Determine the (x, y) coordinate at the center of the cell enclosing the given text.  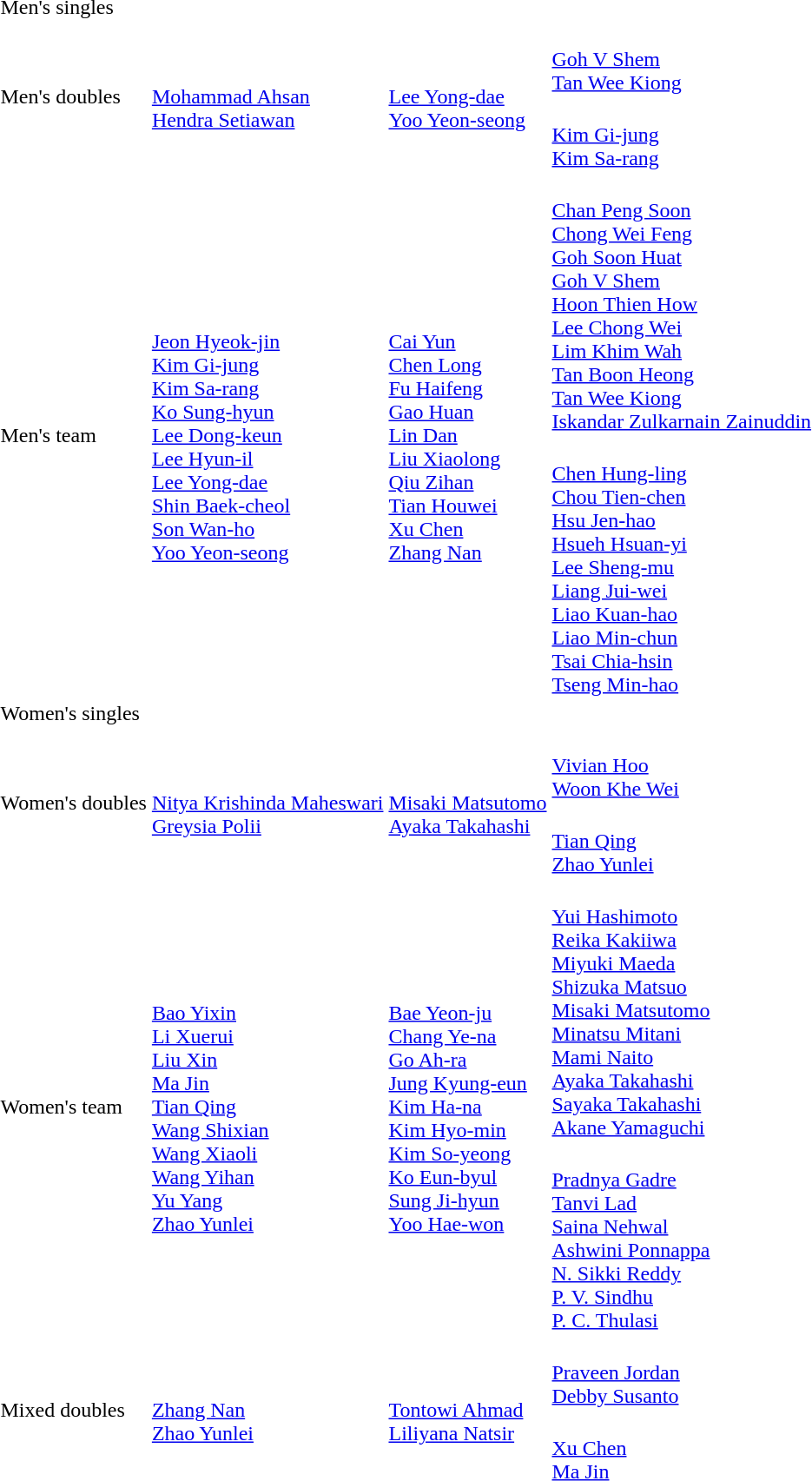
Misaki MatsutomoAyaka Takahashi (467, 803)
Nitya Krishinda MaheswariGreysia Polii (267, 803)
Mohammad AhsanHendra Setiawan (267, 97)
Cai YunChen LongFu HaifengGao HuanLin DanLiu XiaolongQiu ZihanTian HouweiXu ChenZhang Nan (467, 436)
Jeon Hyeok-jinKim Gi-jungKim Sa-rangKo Sung-hyunLee Dong-keunLee Hyun-ilLee Yong-daeShin Baek-cheolSon Wan-hoYoo Yeon-seong (267, 436)
Bae Yeon-juChang Ye-naGo Ah-raJung Kyung-eunKim Ha-naKim Hyo-minKim So-yeongKo Eun-byulSung Ji-hyunYoo Hae-won (467, 1107)
Lee Yong-daeYoo Yeon-seong (467, 97)
Bao YixinLi XueruiLiu XinMa JinTian QingWang ShixianWang XiaoliWang YihanYu YangZhao Yunlei (267, 1107)
